Scan for the cell matching the given text and deliver its (x, y) coordinate at center. 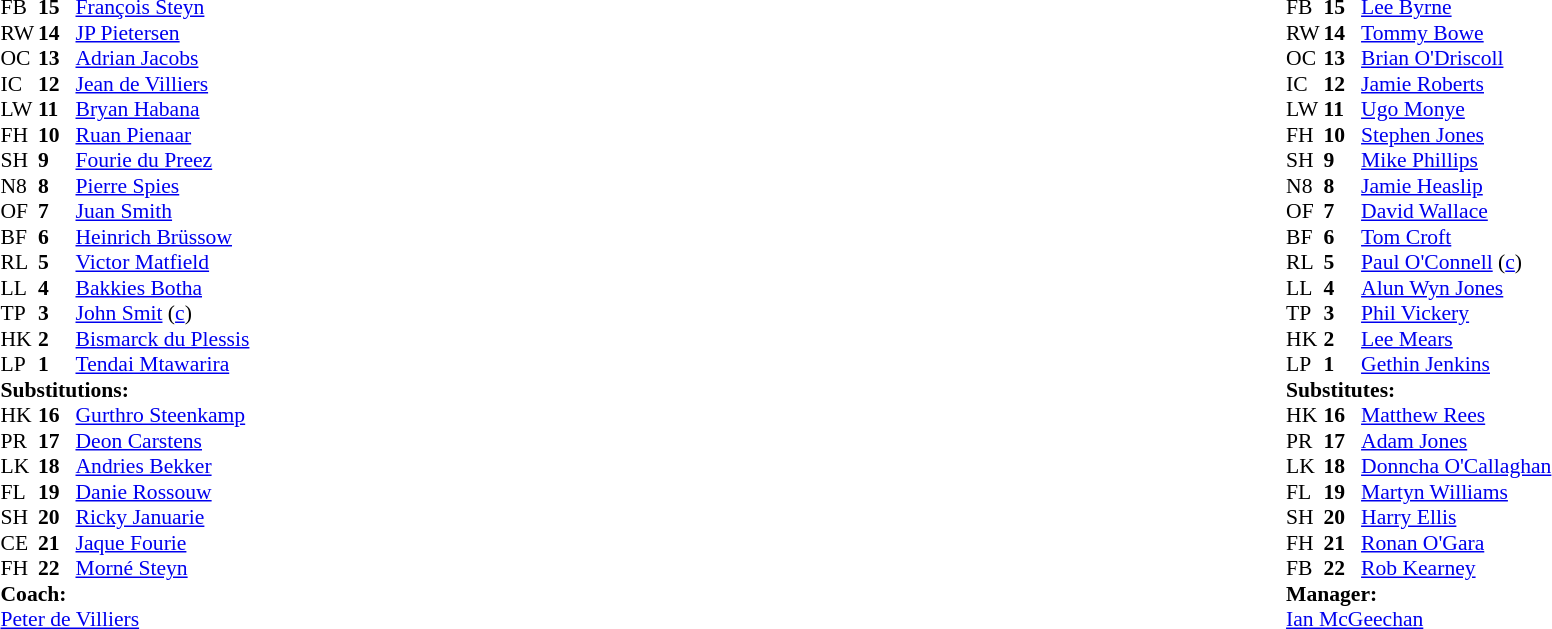
Alun Wyn Jones (1456, 288)
Deon Carstens (163, 441)
Heinrich Brüssow (163, 237)
JP Pietersen (163, 33)
Substitutes: (1418, 390)
Gurthro Steenkamp (163, 415)
Andries Bekker (163, 467)
Lee Mears (1456, 339)
Matthew Rees (1456, 415)
Martyn Williams (1456, 492)
Jean de Villiers (163, 84)
Tommy Bowe (1456, 33)
Fourie du Preez (163, 161)
Paul O'Connell (c) (1456, 263)
Ugo Monye (1456, 109)
Ricky Januarie (163, 517)
Jaque Fourie (163, 543)
Donncha O'Callaghan (1456, 467)
Jamie Roberts (1456, 84)
Tom Croft (1456, 237)
Victor Matfield (163, 263)
Bryan Habana (163, 109)
CE (19, 543)
Jamie Heaslip (1456, 186)
Manager: (1418, 594)
John Smit (c) (163, 313)
Ronan O'Gara (1456, 543)
Phil Vickery (1456, 313)
Adam Jones (1456, 441)
Stephen Jones (1456, 135)
Substitutions: (124, 390)
Mike Phillips (1456, 161)
Juan Smith (163, 211)
Bakkies Botha (163, 288)
Adrian Jacobs (163, 59)
Brian O'Driscoll (1456, 59)
Gethin Jenkins (1456, 365)
FB (1305, 569)
Danie Rossouw (163, 492)
Ruan Pienaar (163, 135)
Harry Ellis (1456, 517)
Morné Steyn (163, 569)
Pierre Spies (163, 186)
Bismarck du Plessis (163, 339)
Coach: (124, 594)
Rob Kearney (1456, 569)
David Wallace (1456, 211)
Tendai Mtawarira (163, 365)
